Output the [x, y] coordinate of the center of the cell containing the given text.  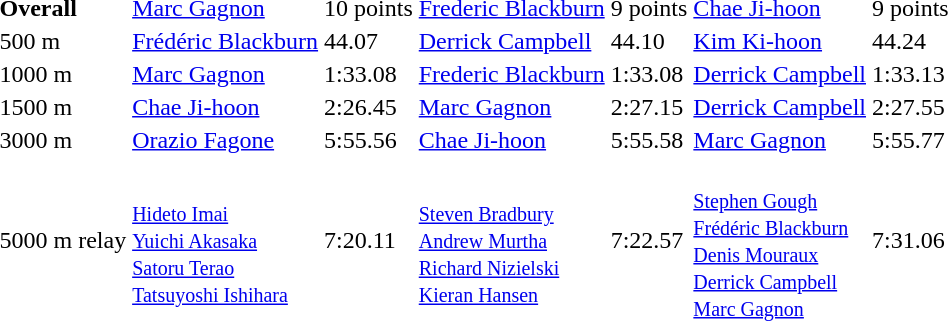
Kim Ki-hoon [780, 41]
Orazio Fagone [226, 140]
Frédéric Blackburn [226, 41]
44.07 [369, 41]
Frederic Blackburn [512, 74]
5:55.58 [649, 140]
44.10 [649, 41]
5:55.56 [369, 140]
2:26.45 [369, 107]
2:27.15 [649, 107]
